Search for the cell housing the specified text and yield its [X, Y] center coordinate. 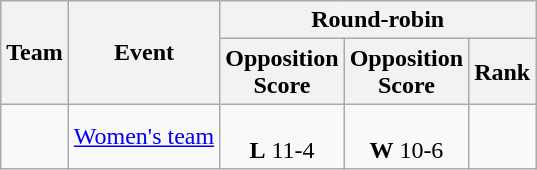
W 10-6 [406, 136]
Round-robin [378, 20]
L 11-4 [282, 136]
Event [144, 52]
Women's team [144, 136]
Team [35, 52]
Rank [502, 72]
